For the text-containing cell, return its midpoint in [x, y] coordinate format. 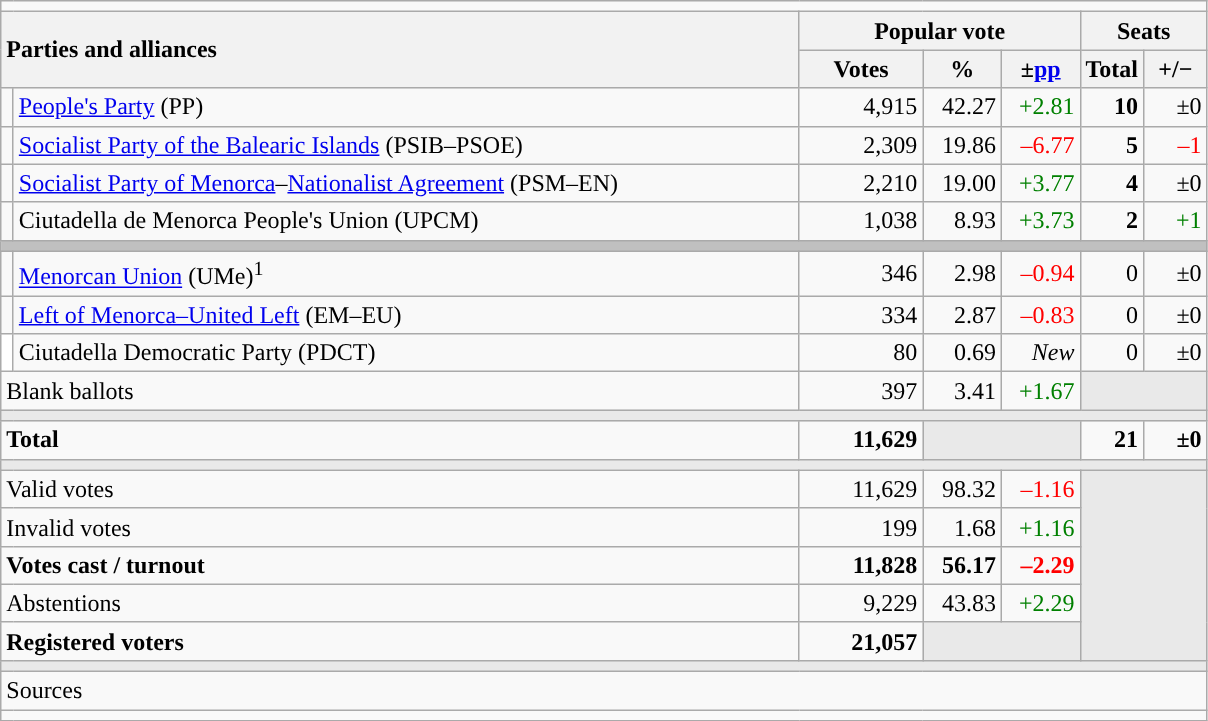
Seats [1144, 31]
–0.83 [1040, 315]
–1.16 [1040, 489]
8.93 [962, 221]
4 [1112, 183]
–0.94 [1040, 274]
10 [1112, 107]
3.41 [962, 391]
19.86 [962, 145]
Votes [861, 69]
+1 [1176, 221]
Parties and alliances [400, 50]
Socialist Party of the Balearic Islands (PSIB–PSOE) [406, 145]
+2.81 [1040, 107]
346 [861, 274]
19.00 [962, 183]
+1.67 [1040, 391]
Ciutadella Democratic Party (PDCT) [406, 353]
Menorcan Union (UMe)1 [406, 274]
Socialist Party of Menorca–Nationalist Agreement (PSM–EN) [406, 183]
21,057 [861, 641]
2,309 [861, 145]
±pp [1040, 69]
Registered voters [400, 641]
43.83 [962, 603]
Sources [604, 691]
Popular vote [940, 31]
Abstentions [400, 603]
98.32 [962, 489]
+3.77 [1040, 183]
4,915 [861, 107]
56.17 [962, 565]
+3.73 [1040, 221]
People's Party (PP) [406, 107]
Invalid votes [400, 527]
1.68 [962, 527]
397 [861, 391]
% [962, 69]
+1.16 [1040, 527]
Ciutadella de Menorca People's Union (UPCM) [406, 221]
9,229 [861, 603]
+/− [1176, 69]
Votes cast / turnout [400, 565]
80 [861, 353]
+2.29 [1040, 603]
New [1040, 353]
2.98 [962, 274]
2,210 [861, 183]
21 [1112, 440]
199 [861, 527]
–2.29 [1040, 565]
1,038 [861, 221]
Left of Menorca–United Left (EM–EU) [406, 315]
–6.77 [1040, 145]
42.27 [962, 107]
0.69 [962, 353]
–1 [1176, 145]
334 [861, 315]
Valid votes [400, 489]
2 [1112, 221]
5 [1112, 145]
2.87 [962, 315]
11,828 [861, 565]
Blank ballots [400, 391]
